Identify which cell holds the provided text, then report its (X, Y) central coordinate. 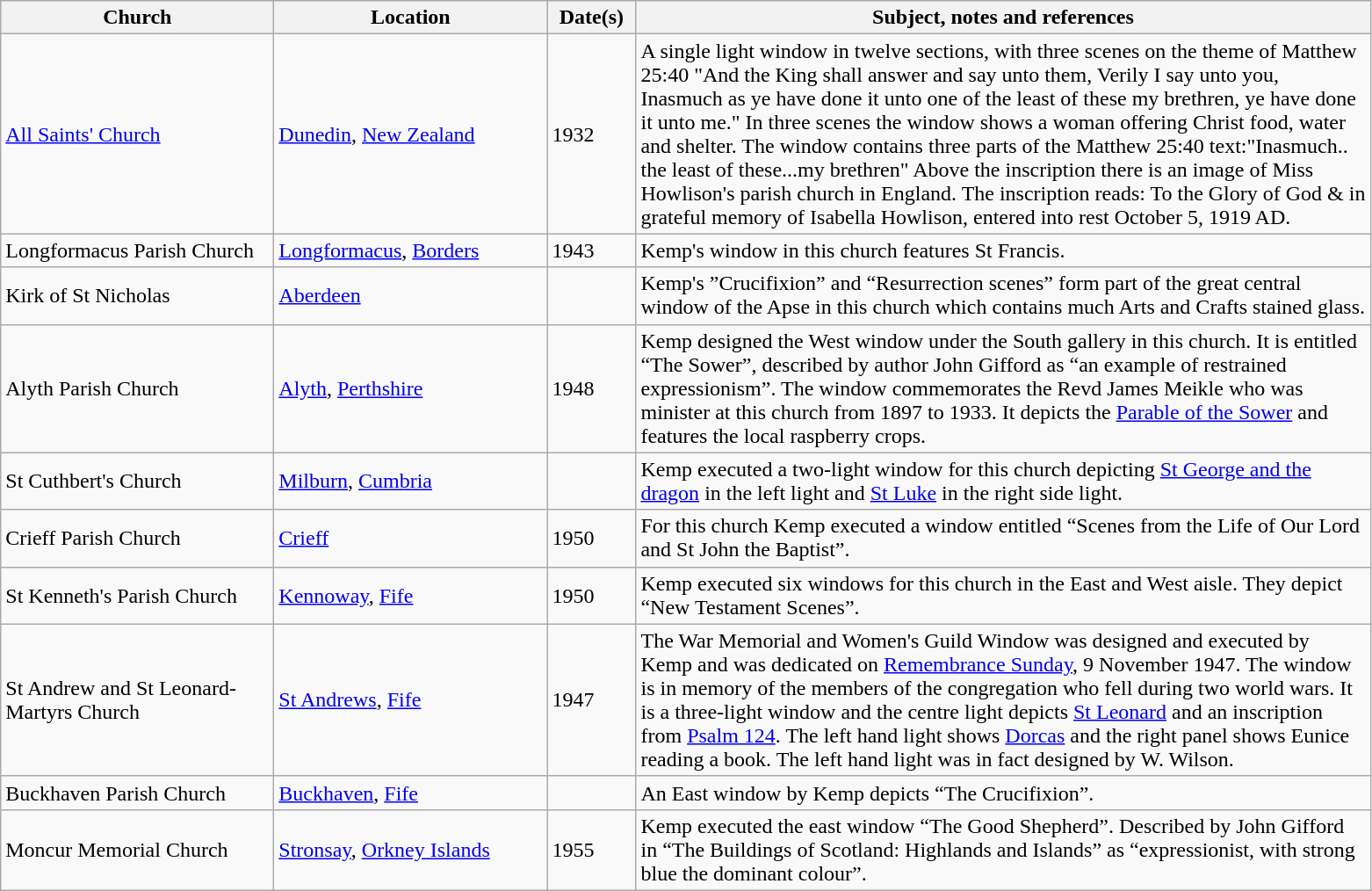
Stronsay, Orkney Islands (411, 850)
Alyth Parish Church (137, 388)
All Saints' Church (137, 134)
Longformacus, Borders (411, 250)
1943 (592, 250)
St Kenneth's Parish Church (137, 596)
Kemp executed a two-light window for this church depicting St George and the dragon in the left light and St Luke in the right side light. (1003, 482)
Dunedin, New Zealand (411, 134)
Aberdeen (411, 295)
Alyth, Perthshire (411, 388)
1932 (592, 134)
St Andrews, Fife (411, 699)
St Andrew and St Leonard-Martyrs Church (137, 699)
1955 (592, 850)
1947 (592, 699)
Kemp executed six windows for this church in the East and West aisle. They depict “New Testament Scenes”. (1003, 596)
Milburn, Cumbria (411, 482)
Kennoway, Fife (411, 596)
St Cuthbert's Church (137, 482)
1948 (592, 388)
Longformacus Parish Church (137, 250)
Subject, notes and references (1003, 18)
Crieff (411, 538)
Buckhaven, Fife (411, 793)
Church (137, 18)
Moncur Memorial Church (137, 850)
Crieff Parish Church (137, 538)
Buckhaven Parish Church (137, 793)
Location (411, 18)
Kirk of St Nicholas (137, 295)
Date(s) (592, 18)
Kemp's window in this church features St Francis. (1003, 250)
For this church Kemp executed a window entitled “Scenes from the Life of Our Lord and St John the Baptist”. (1003, 538)
An East window by Kemp depicts “The Crucifixion”. (1003, 793)
